Return [X, Y] of the center of cell containing provided text 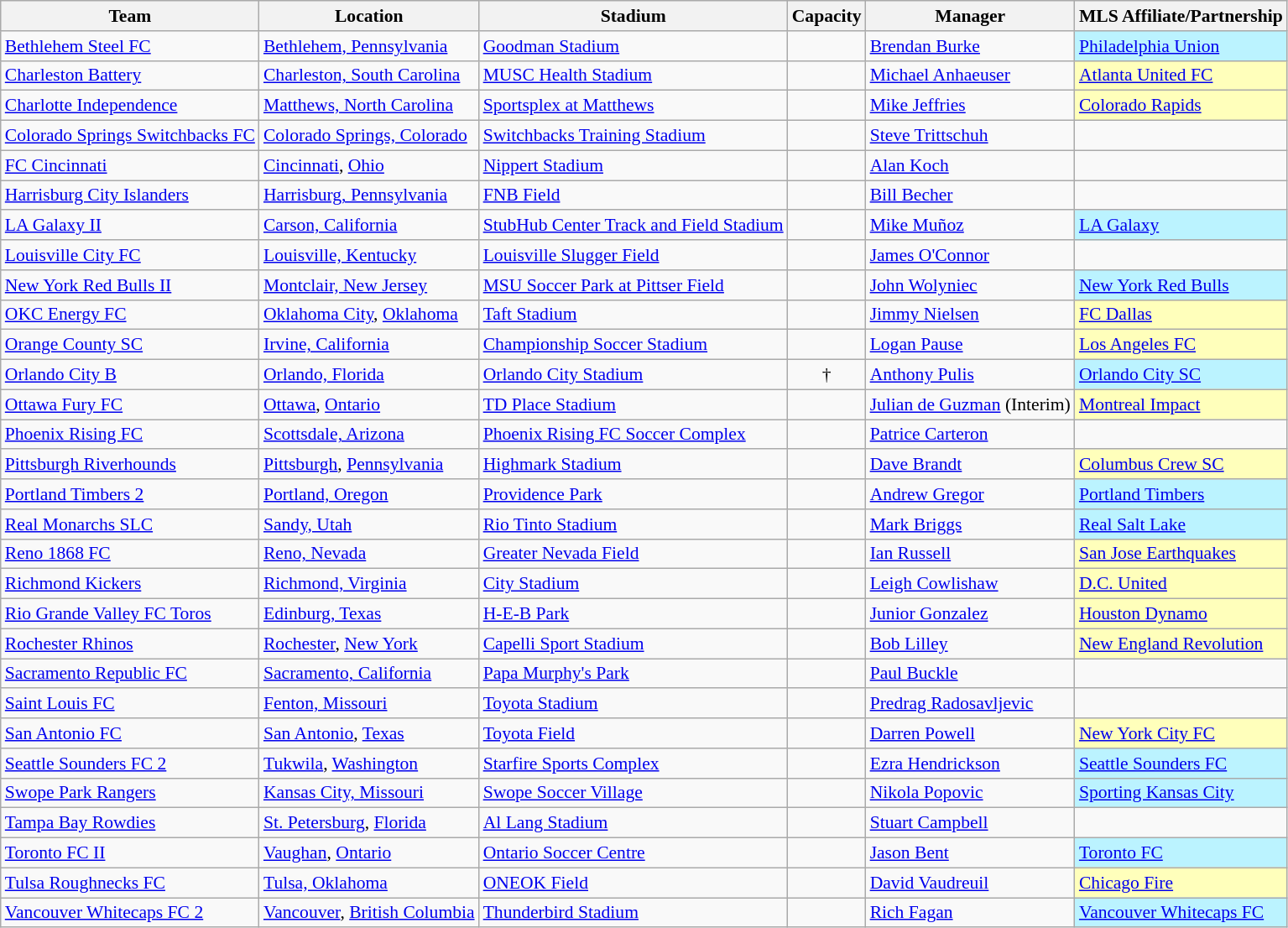
Orlando City SC [1181, 375]
Al Lang Stadium [634, 823]
Tulsa Roughnecks FC [130, 883]
Capacity [827, 16]
Mike Muñoz [970, 226]
Vancouver, British Columbia [369, 913]
Stuart Campbell [970, 823]
Mike Jeffries [970, 106]
New York Red Bulls II [130, 285]
Ottawa, Ontario [369, 404]
Portland Timbers 2 [130, 494]
StubHub Center Track and Field Stadium [634, 226]
Dave Brandt [970, 465]
Ezra Hendrickson [970, 764]
Real Salt Lake [1181, 524]
St. Petersburg, Florida [369, 823]
Championship Soccer Stadium [634, 345]
Montclair, New Jersey [369, 285]
Michael Anhaeuser [970, 76]
Bethlehem Steel FC [130, 46]
Cincinnati, Ohio [369, 165]
Toronto FC [1181, 853]
Swope Park Rangers [130, 793]
Taft Stadium [634, 315]
Los Angeles FC [1181, 345]
Philadelphia Union [1181, 46]
Rich Fagan [970, 913]
Capelli Sport Stadium [634, 644]
Logan Pause [970, 345]
Mark Briggs [970, 524]
Carson, California [369, 226]
Location [369, 16]
Sandy, Utah [369, 524]
ONEOK Field [634, 883]
Darren Powell [970, 733]
† [827, 375]
New England Revolution [1181, 644]
Nikola Popovic [970, 793]
Toronto FC II [130, 853]
Irvine, California [369, 345]
Colorado Rapids [1181, 106]
Bill Becher [970, 196]
Stadium [634, 16]
Orange County SC [130, 345]
Harrisburg City Islanders [130, 196]
Rochester, New York [369, 644]
San Jose Earthquakes [1181, 554]
Toyota Stadium [634, 704]
Portland Timbers [1181, 494]
Fenton, Missouri [369, 704]
Phoenix Rising FC Soccer Complex [634, 435]
Louisville City FC [130, 255]
Sacramento Republic FC [130, 674]
Bethlehem, Pennsylvania [369, 46]
Goodman Stadium [634, 46]
Portland, Oregon [369, 494]
Greater Nevada Field [634, 554]
Columbus Crew SC [1181, 465]
New York City FC [1181, 733]
Manager [970, 16]
MLS Affiliate/Partnership [1181, 16]
Reno 1868 FC [130, 554]
FC Dallas [1181, 315]
Ian Russell [970, 554]
Tampa Bay Rowdies [130, 823]
Brendan Burke [970, 46]
Phoenix Rising FC [130, 435]
Ottawa Fury FC [130, 404]
Vaughan, Ontario [369, 853]
Charleston, South Carolina [369, 76]
Real Monarchs SLC [130, 524]
Junior Gonzalez [970, 614]
David Vaudreuil [970, 883]
Scottsdale, Arizona [369, 435]
Louisville Slugger Field [634, 255]
Swope Soccer Village [634, 793]
Richmond, Virginia [369, 584]
Orlando, Florida [369, 375]
Patrice Carteron [970, 435]
City Stadium [634, 584]
Team [130, 16]
James O'Connor [970, 255]
Charlotte Independence [130, 106]
Highmark Stadium [634, 465]
TD Place Stadium [634, 404]
Julian de Guzman (Interim) [970, 404]
Tukwila, Washington [369, 764]
Rochester Rhinos [130, 644]
Sacramento, California [369, 674]
Jason Bent [970, 853]
LA Galaxy II [130, 226]
Providence Park [634, 494]
Orlando City Stadium [634, 375]
New York Red Bulls [1181, 285]
Vancouver Whitecaps FC [1181, 913]
Tulsa, Oklahoma [369, 883]
Seattle Sounders FC [1181, 764]
Chicago Fire [1181, 883]
OKC Energy FC [130, 315]
Reno, Nevada [369, 554]
Sportsplex at Matthews [634, 106]
Steve Trittschuh [970, 136]
Saint Louis FC [130, 704]
Atlanta United FC [1181, 76]
Colorado Springs Switchbacks FC [130, 136]
Charleston Battery [130, 76]
Seattle Sounders FC 2 [130, 764]
Sporting Kansas City [1181, 793]
Houston Dynamo [1181, 614]
Rio Tinto Stadium [634, 524]
Harrisburg, Pennsylvania [369, 196]
Ontario Soccer Centre [634, 853]
Vancouver Whitecaps FC 2 [130, 913]
Papa Murphy's Park [634, 674]
Edinburg, Texas [369, 614]
Louisville, Kentucky [369, 255]
D.C. United [1181, 584]
Paul Buckle [970, 674]
H-E-B Park [634, 614]
Predrag Radosavljevic [970, 704]
FC Cincinnati [130, 165]
Thunderbird Stadium [634, 913]
San Antonio FC [130, 733]
Nippert Stadium [634, 165]
Switchbacks Training Stadium [634, 136]
Anthony Pulis [970, 375]
Andrew Gregor [970, 494]
LA Galaxy [1181, 226]
Jimmy Nielsen [970, 315]
San Antonio, Texas [369, 733]
Oklahoma City, Oklahoma [369, 315]
Kansas City, Missouri [369, 793]
Rio Grande Valley FC Toros [130, 614]
FNB Field [634, 196]
MSU Soccer Park at Pittser Field [634, 285]
Pittsburgh, Pennsylvania [369, 465]
Pittsburgh Riverhounds [130, 465]
Orlando City B [130, 375]
John Wolyniec [970, 285]
Richmond Kickers [130, 584]
Colorado Springs, Colorado [369, 136]
Leigh Cowlishaw [970, 584]
Toyota Field [634, 733]
Starfire Sports Complex [634, 764]
Matthews, North Carolina [369, 106]
Montreal Impact [1181, 404]
Alan Koch [970, 165]
MUSC Health Stadium [634, 76]
Bob Lilley [970, 644]
